Provide the (X, Y) coordinate of the cell's center where the given text is located.  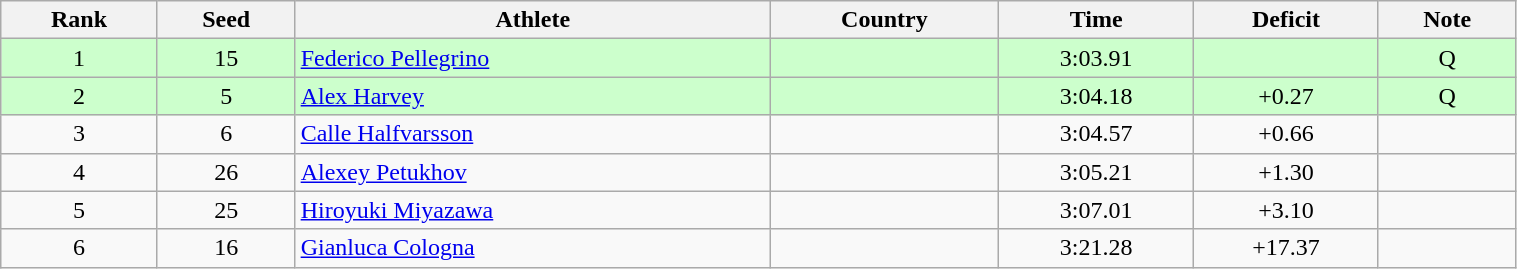
Athlete (532, 20)
3:04.18 (1096, 96)
Note (1447, 20)
3:21.28 (1096, 248)
Federico Pellegrino (532, 58)
3:03.91 (1096, 58)
+0.27 (1286, 96)
+3.10 (1286, 210)
2 (80, 96)
Alex Harvey (532, 96)
+1.30 (1286, 172)
+17.37 (1286, 248)
Alexey Petukhov (532, 172)
Deficit (1286, 20)
3 (80, 134)
26 (226, 172)
4 (80, 172)
3:04.57 (1096, 134)
16 (226, 248)
Gianluca Cologna (532, 248)
15 (226, 58)
Seed (226, 20)
Time (1096, 20)
Rank (80, 20)
+0.66 (1286, 134)
25 (226, 210)
Country (884, 20)
Calle Halfvarsson (532, 134)
1 (80, 58)
Hiroyuki Miyazawa (532, 210)
3:05.21 (1096, 172)
3:07.01 (1096, 210)
